Provide the (x, y) coordinate of the cell's center where the given text is located.  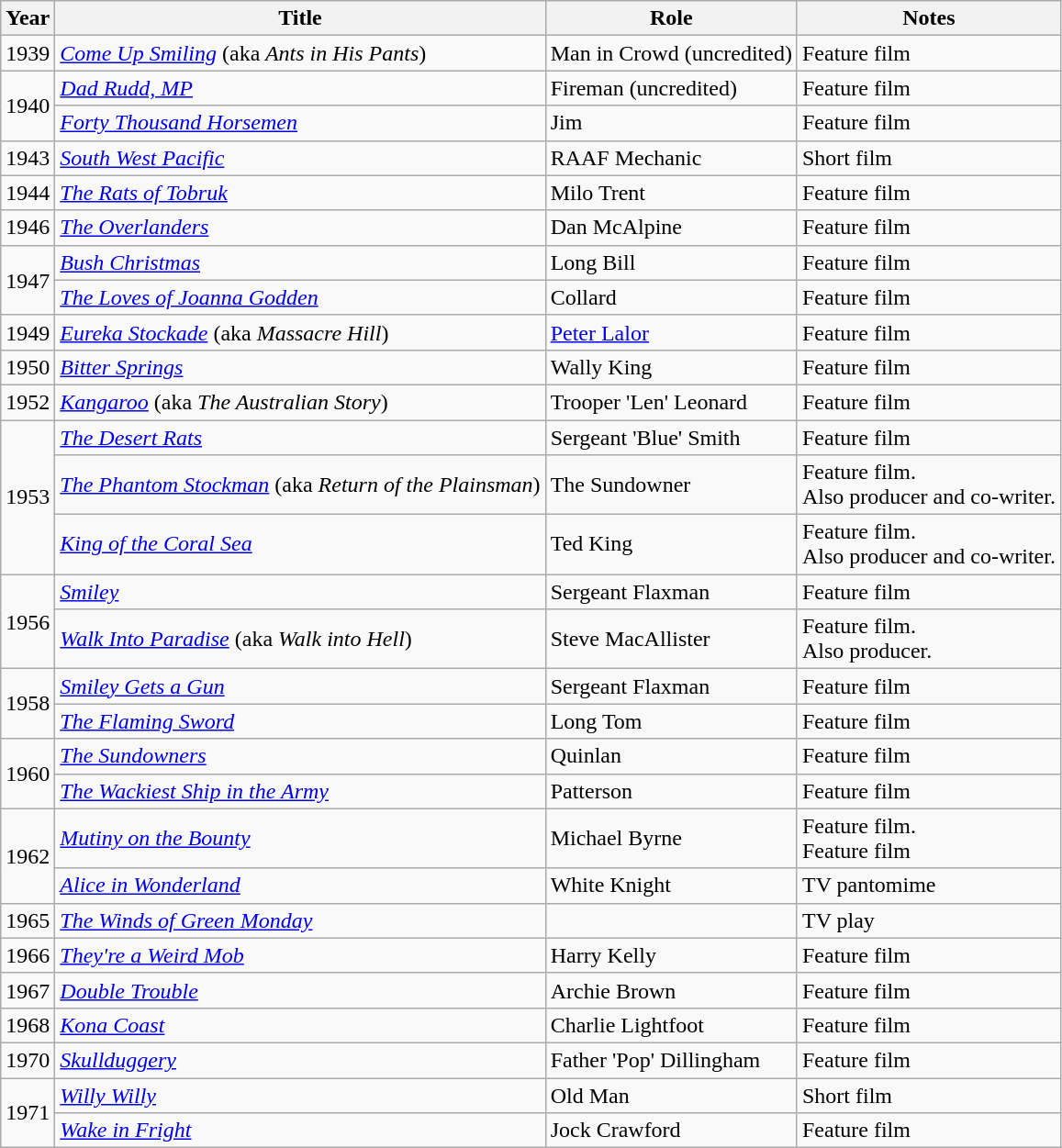
The Wackiest Ship in the Army (300, 791)
Fireman (uncredited) (671, 88)
Skullduggery (300, 1060)
Year (28, 18)
Wally King (671, 367)
South West Pacific (300, 158)
Feature film.Feature film (929, 839)
Willy Willy (300, 1095)
Bitter Springs (300, 367)
They're a Weird Mob (300, 955)
1940 (28, 106)
White Knight (671, 886)
The Loves of Joanna Godden (300, 297)
1944 (28, 193)
Come Up Smiling (aka Ants in His Pants) (300, 53)
The Overlanders (300, 228)
1968 (28, 1025)
Ted King (671, 545)
Michael Byrne (671, 839)
Collard (671, 297)
Alice in Wonderland (300, 886)
Jim (671, 123)
Charlie Lightfoot (671, 1025)
Archie Brown (671, 990)
Title (300, 18)
Long Bill (671, 262)
Peter Lalor (671, 332)
Eureka Stockade (aka Massacre Hill) (300, 332)
Patterson (671, 791)
1970 (28, 1060)
1967 (28, 990)
King of the Coral Sea (300, 545)
1962 (28, 855)
Forty Thousand Horsemen (300, 123)
Smiley Gets a Gun (300, 686)
The Sundowners (300, 756)
1966 (28, 955)
1947 (28, 280)
Notes (929, 18)
1953 (28, 497)
Kangaroo (aka The Australian Story) (300, 402)
The Flaming Sword (300, 721)
The Rats of Tobruk (300, 193)
1965 (28, 920)
Mutiny on the Bounty (300, 839)
1946 (28, 228)
Role (671, 18)
The Sundowner (671, 485)
Walk Into Paradise (aka Walk into Hell) (300, 639)
Wake in Fright (300, 1131)
Kona Coast (300, 1025)
1971 (28, 1112)
1949 (28, 332)
1952 (28, 402)
Steve MacAllister (671, 639)
Dan McAlpine (671, 228)
Jock Crawford (671, 1131)
TV play (929, 920)
The Desert Rats (300, 438)
Milo Trent (671, 193)
1958 (28, 704)
Double Trouble (300, 990)
TV pantomime (929, 886)
Sergeant 'Blue' Smith (671, 438)
Bush Christmas (300, 262)
1950 (28, 367)
Smiley (300, 592)
1943 (28, 158)
The Phantom Stockman (aka Return of the Plainsman) (300, 485)
1956 (28, 622)
Man in Crowd (uncredited) (671, 53)
The Winds of Green Monday (300, 920)
Trooper 'Len' Leonard (671, 402)
Father 'Pop' Dillingham (671, 1060)
Long Tom (671, 721)
Feature film.Also producer. (929, 639)
Quinlan (671, 756)
Old Man (671, 1095)
RAAF Mechanic (671, 158)
1960 (28, 774)
Harry Kelly (671, 955)
Dad Rudd, MP (300, 88)
1939 (28, 53)
